From the cell containing the given text, extract its center point as (x, y) coordinate. 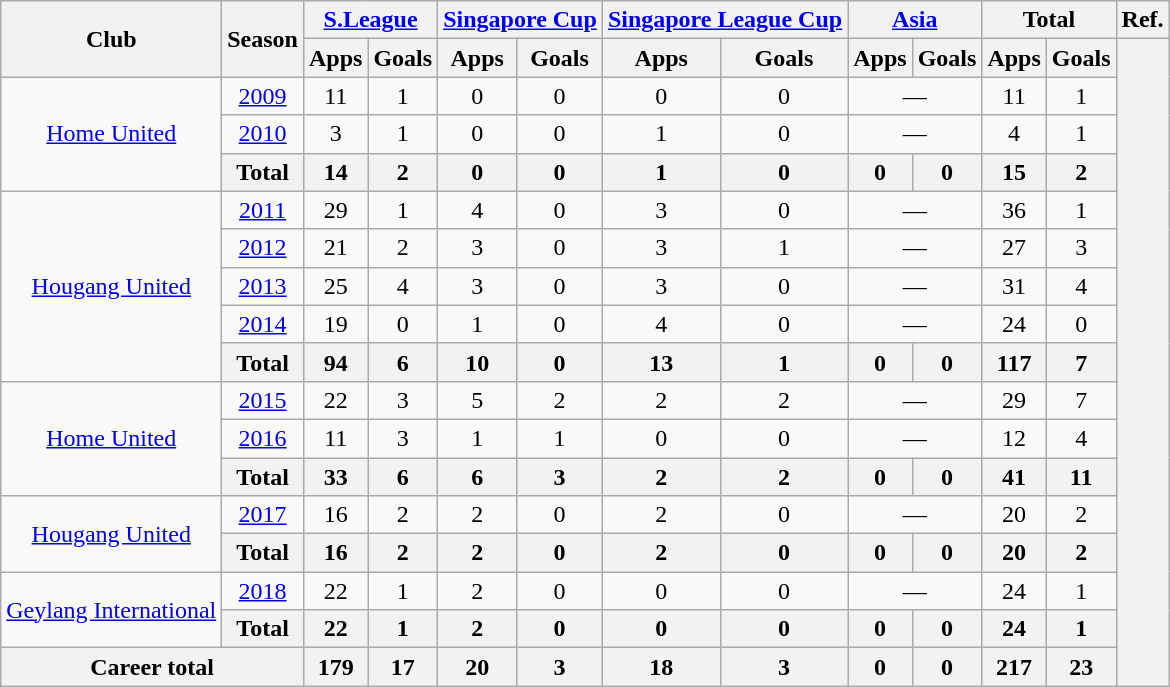
2011 (263, 210)
Asia (915, 20)
Geylang International (112, 610)
27 (1014, 248)
17 (403, 667)
Singapore Cup (520, 20)
25 (335, 286)
179 (335, 667)
Season (263, 39)
Ref. (1142, 20)
19 (335, 324)
14 (335, 172)
36 (1014, 210)
2012 (263, 248)
S.League (370, 20)
12 (1014, 438)
23 (1081, 667)
18 (661, 667)
5 (478, 400)
Career total (152, 667)
15 (1014, 172)
217 (1014, 667)
Singapore League Cup (724, 20)
2015 (263, 400)
21 (335, 248)
31 (1014, 286)
94 (335, 362)
33 (335, 477)
2010 (263, 134)
Club (112, 39)
41 (1014, 477)
2018 (263, 591)
2014 (263, 324)
2009 (263, 96)
117 (1014, 362)
2016 (263, 438)
10 (478, 362)
2013 (263, 286)
2017 (263, 515)
13 (661, 362)
